Return [X, Y] of the center of cell containing provided text 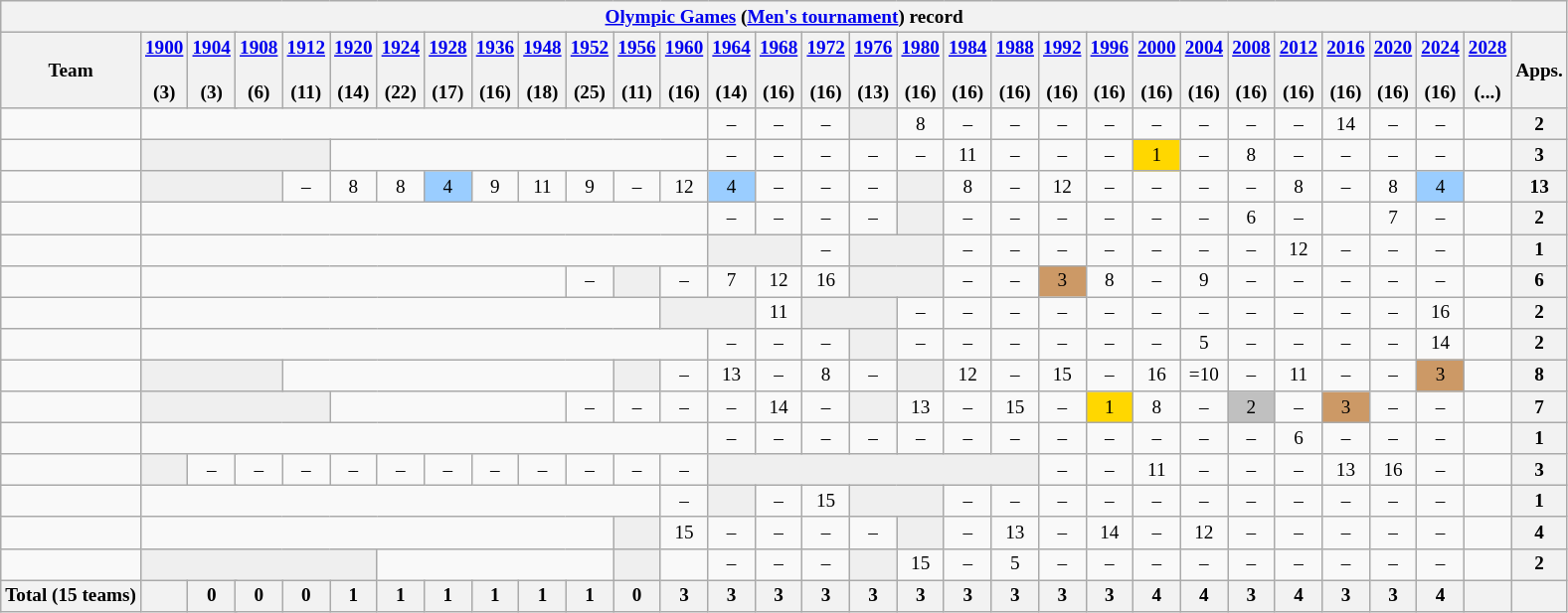
1904(3) [212, 70]
1908(6) [259, 70]
1948(18) [543, 70]
Team [72, 70]
1996(16) [1110, 70]
1980(16) [921, 70]
1976(13) [873, 70]
Olympic Games (Men's tournament) record [784, 17]
1960(16) [684, 70]
Total (15 teams) [72, 595]
2024(16) [1441, 70]
2008(16) [1252, 70]
=10 [1204, 376]
1900(3) [164, 70]
2016(16) [1346, 70]
1920(14) [354, 70]
1968(16) [779, 70]
1956(11) [637, 70]
1984(16) [967, 70]
1972(16) [826, 70]
2012(16) [1299, 70]
1964(14) [732, 70]
1928(17) [448, 70]
1912(11) [306, 70]
1924(22) [401, 70]
1992(16) [1063, 70]
2020(16) [1393, 70]
2004(16) [1204, 70]
1952(25) [590, 70]
2000(16) [1157, 70]
Apps. [1539, 70]
1936(16) [495, 70]
2028(...) [1487, 70]
1988(16) [1015, 70]
